Locate the cell with the specified text and output its (X, Y) center coordinate. 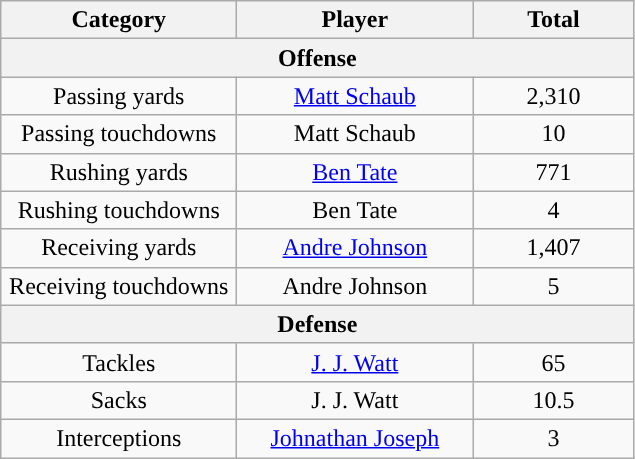
2,310 (554, 96)
10 (554, 134)
771 (554, 172)
65 (554, 362)
Passing touchdowns (119, 134)
Receiving touchdowns (119, 286)
Category (119, 20)
Interceptions (119, 438)
3 (554, 438)
10.5 (554, 400)
4 (554, 210)
Johnathan Joseph (355, 438)
Sacks (119, 400)
Receiving yards (119, 248)
5 (554, 286)
Tackles (119, 362)
Defense (318, 324)
Rushing yards (119, 172)
Passing yards (119, 96)
Player (355, 20)
Rushing touchdowns (119, 210)
Total (554, 20)
Offense (318, 58)
1,407 (554, 248)
